For the text-containing cell, return its midpoint in (x, y) coordinate format. 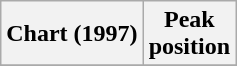
Peak position (189, 34)
Chart (1997) (72, 34)
